Capture the cell that displays the provided text and extract its (x, y) central coordinate. 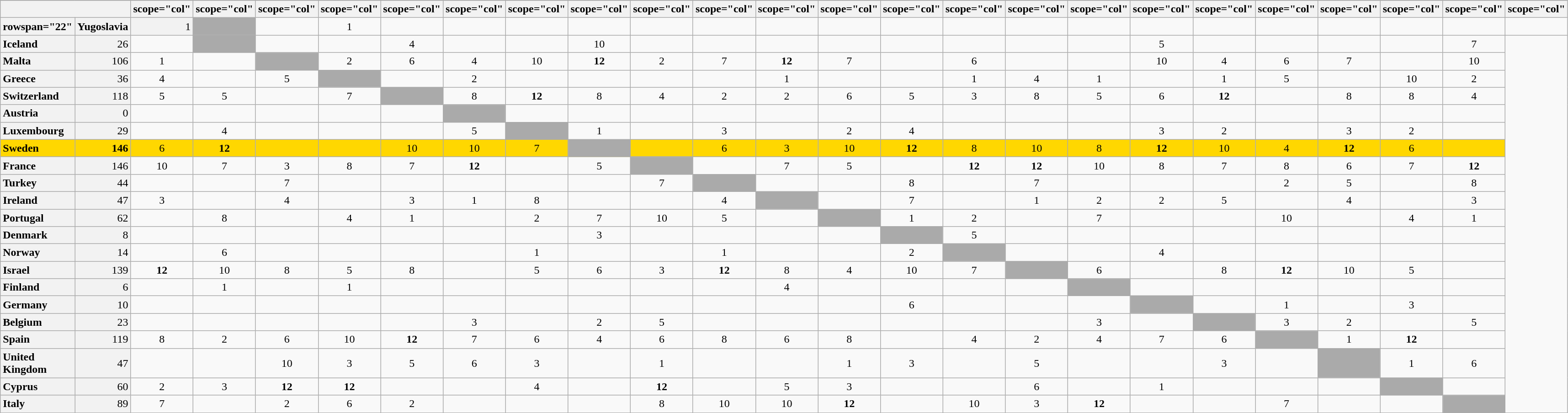
Denmark (37, 235)
Italy (37, 404)
29 (103, 131)
44 (103, 183)
62 (103, 218)
rowspan="22" (37, 26)
Belgium (37, 322)
0 (103, 113)
Iceland (37, 44)
106 (103, 61)
Portugal (37, 218)
139 (103, 270)
Austria (37, 113)
Switzerland (37, 96)
Israel (37, 270)
60 (103, 387)
23 (103, 322)
14 (103, 253)
118 (103, 96)
Malta (37, 61)
Cyprus (37, 387)
Turkey (37, 183)
Greece (37, 79)
119 (103, 339)
Ireland (37, 200)
Spain (37, 339)
Sweden (37, 148)
89 (103, 404)
Yugoslavia (103, 26)
United Kingdom (37, 363)
Finland (37, 287)
Luxembourg (37, 131)
Norway (37, 253)
26 (103, 44)
36 (103, 79)
France (37, 165)
Germany (37, 305)
